Find where the given text appears and provide that cell's center as (X, Y) coordinate. 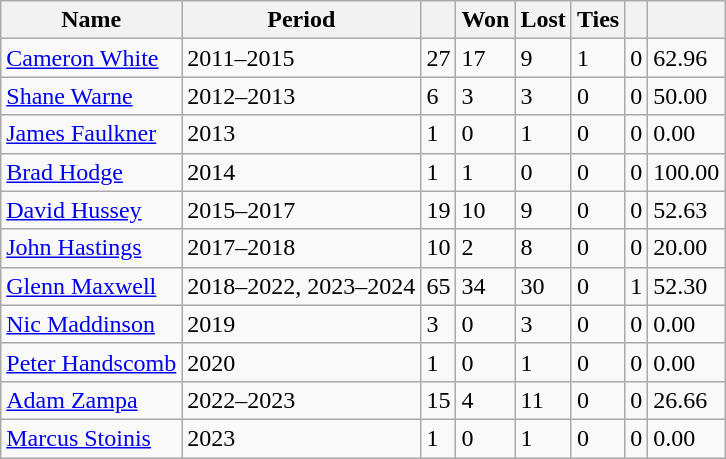
Lost (543, 20)
Won (486, 20)
30 (543, 286)
Brad Hodge (92, 172)
19 (438, 210)
Peter Handscomb (92, 362)
Shane Warne (92, 96)
8 (543, 248)
James Faulkner (92, 134)
2015–2017 (302, 210)
2014 (302, 172)
2012–2013 (302, 96)
Glenn Maxwell (92, 286)
Marcus Stoinis (92, 438)
Period (302, 20)
John Hastings (92, 248)
2020 (302, 362)
4 (486, 400)
34 (486, 286)
Name (92, 20)
2019 (302, 324)
Ties (598, 20)
52.30 (686, 286)
2017–2018 (302, 248)
65 (438, 286)
11 (543, 400)
17 (486, 58)
2011–2015 (302, 58)
50.00 (686, 96)
52.63 (686, 210)
100.00 (686, 172)
2023 (302, 438)
15 (438, 400)
Nic Maddinson (92, 324)
27 (438, 58)
2013 (302, 134)
Adam Zampa (92, 400)
2 (486, 248)
20.00 (686, 248)
62.96 (686, 58)
Cameron White (92, 58)
26.66 (686, 400)
2018–2022, 2023–2024 (302, 286)
6 (438, 96)
David Hussey (92, 210)
2022–2023 (302, 400)
